Return (X, Y) of the center of cell containing provided text 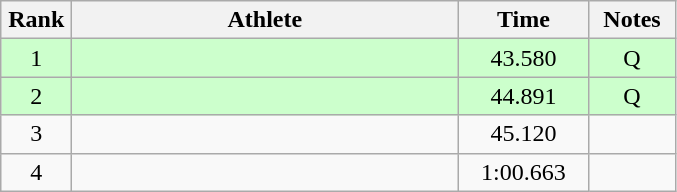
1 (36, 58)
43.580 (524, 58)
Athlete (265, 20)
44.891 (524, 96)
Notes (632, 20)
45.120 (524, 134)
Rank (36, 20)
Time (524, 20)
3 (36, 134)
1:00.663 (524, 172)
4 (36, 172)
2 (36, 96)
